Return [x, y] of the center of cell containing provided text 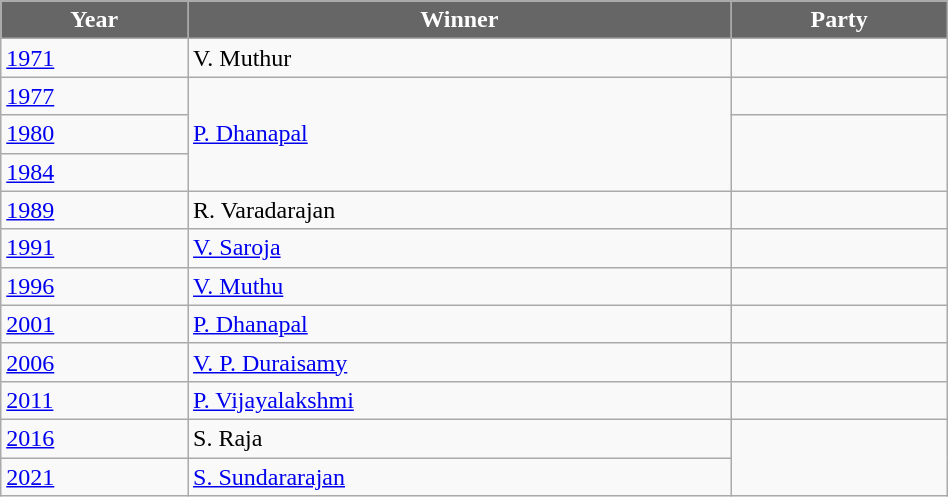
1971 [94, 58]
Party [839, 20]
2011 [94, 400]
2016 [94, 438]
1989 [94, 210]
1977 [94, 96]
2006 [94, 362]
V. Muthur [460, 58]
Year [94, 20]
1984 [94, 172]
S. Raja [460, 438]
S. Sundararajan [460, 477]
P. Vijayalakshmi [460, 400]
Winner [460, 20]
V. Saroja [460, 248]
V. P. Duraisamy [460, 362]
2021 [94, 477]
1980 [94, 134]
1991 [94, 248]
V. Muthu [460, 286]
2001 [94, 324]
1996 [94, 286]
R. Varadarajan [460, 210]
